Search for the cell housing the specified text and yield its (X, Y) center coordinate. 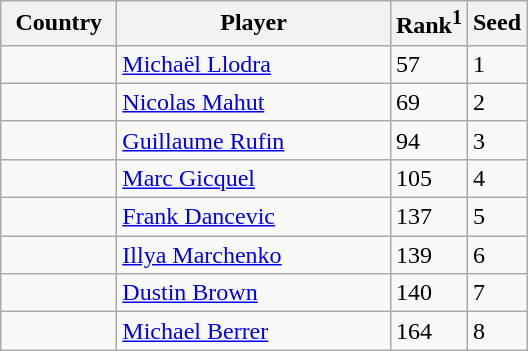
94 (428, 140)
2 (496, 102)
3 (496, 140)
Rank1 (428, 24)
Nicolas Mahut (254, 102)
Illya Marchenko (254, 255)
57 (428, 64)
Frank Dancevic (254, 217)
Michael Berrer (254, 331)
Country (59, 24)
139 (428, 255)
7 (496, 293)
164 (428, 331)
Dustin Brown (254, 293)
8 (496, 331)
1 (496, 64)
137 (428, 217)
Seed (496, 24)
6 (496, 255)
69 (428, 102)
140 (428, 293)
4 (496, 178)
Guillaume Rufin (254, 140)
105 (428, 178)
Marc Gicquel (254, 178)
Player (254, 24)
Michaël Llodra (254, 64)
5 (496, 217)
